Identify which cell holds the provided text, then report its [x, y] central coordinate. 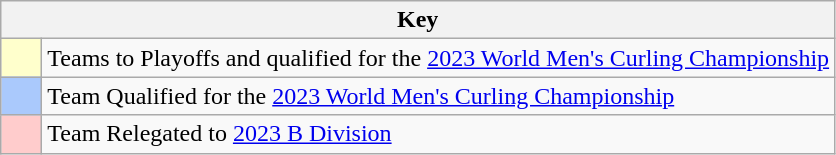
Key [418, 20]
Team Qualified for the 2023 World Men's Curling Championship [438, 96]
Teams to Playoffs and qualified for the 2023 World Men's Curling Championship [438, 58]
Team Relegated to 2023 B Division [438, 134]
